Locate the cell with the specified text and output its (X, Y) center coordinate. 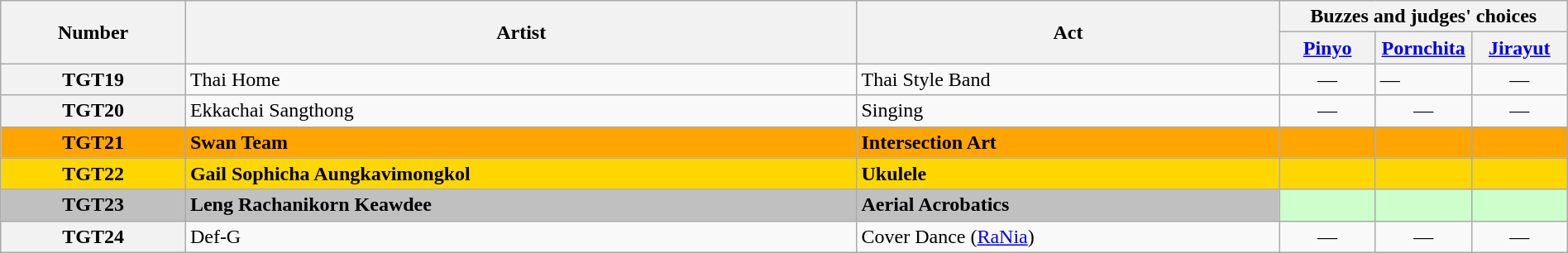
Cover Dance (RaNia) (1068, 236)
TGT21 (93, 142)
Thai Style Band (1068, 79)
Buzzes and judges' choices (1423, 17)
Aerial Acrobatics (1068, 205)
Gail Sophicha Aungkavimongkol (521, 174)
TGT19 (93, 79)
Pornchita (1423, 48)
Swan Team (521, 142)
Thai Home (521, 79)
Intersection Art (1068, 142)
Ukulele (1068, 174)
Act (1068, 32)
TGT24 (93, 236)
Jirayut (1519, 48)
Def-G (521, 236)
Singing (1068, 111)
Pinyo (1327, 48)
Ekkachai Sangthong (521, 111)
Leng Rachanikorn Keawdee (521, 205)
TGT22 (93, 174)
Number (93, 32)
TGT20 (93, 111)
Artist (521, 32)
TGT23 (93, 205)
